Return [x, y] of the center of cell containing provided text 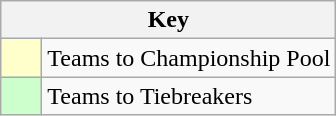
Key [168, 20]
Teams to Championship Pool [189, 58]
Teams to Tiebreakers [189, 96]
